From the cell containing the given text, extract its center point as [x, y] coordinate. 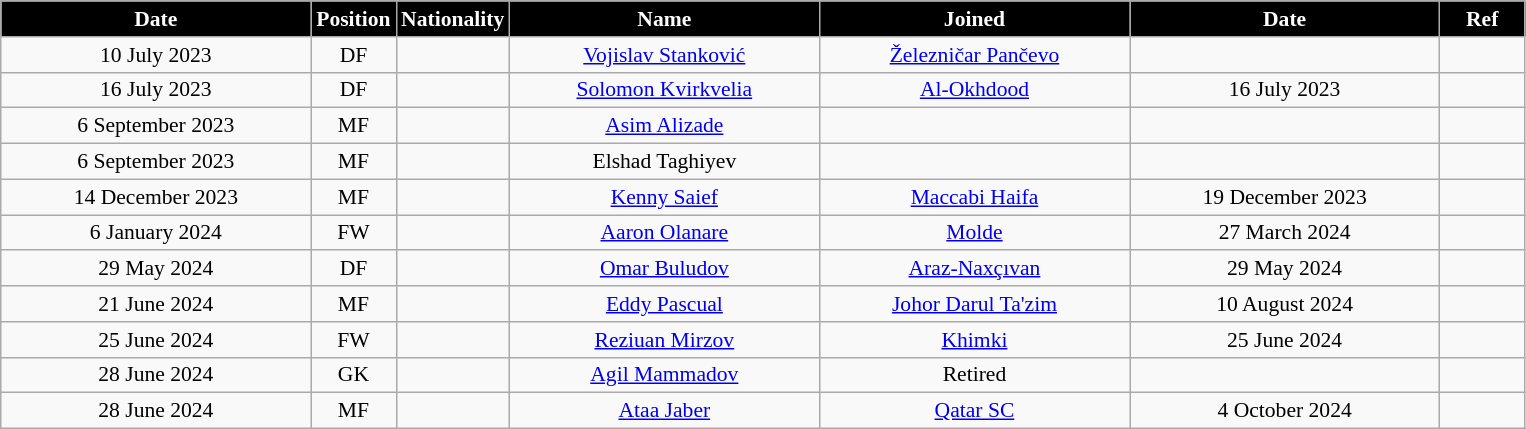
Qatar SC [974, 411]
GK [354, 375]
Position [354, 19]
Ataa Jaber [664, 411]
Al-Okhdood [974, 90]
Maccabi Haifa [974, 197]
Joined [974, 19]
Eddy Pascual [664, 304]
4 October 2024 [1285, 411]
Vojislav Stanković [664, 55]
Asim Alizade [664, 126]
10 July 2023 [156, 55]
19 December 2023 [1285, 197]
Khimki [974, 340]
Name [664, 19]
Reziuan Mirzov [664, 340]
Ref [1482, 19]
10 August 2024 [1285, 304]
Retired [974, 375]
Johor Darul Ta'zim [974, 304]
Araz-Naxçıvan [974, 269]
Molde [974, 233]
21 June 2024 [156, 304]
14 December 2023 [156, 197]
6 January 2024 [156, 233]
Solomon Kvirkvelia [664, 90]
27 March 2024 [1285, 233]
Nationality [452, 19]
Elshad Taghiyev [664, 162]
Omar Buludov [664, 269]
Kenny Saief [664, 197]
Aaron Olanare [664, 233]
Železničar Pančevo [974, 55]
Agil Mammadov [664, 375]
